Output the [x, y] coordinate of the center of the cell containing the given text.  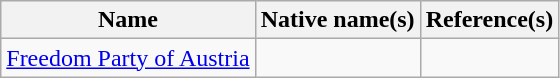
Freedom Party of Austria [128, 58]
Native name(s) [338, 20]
Reference(s) [490, 20]
Name [128, 20]
